Identify which cell holds the provided text, then report its (x, y) central coordinate. 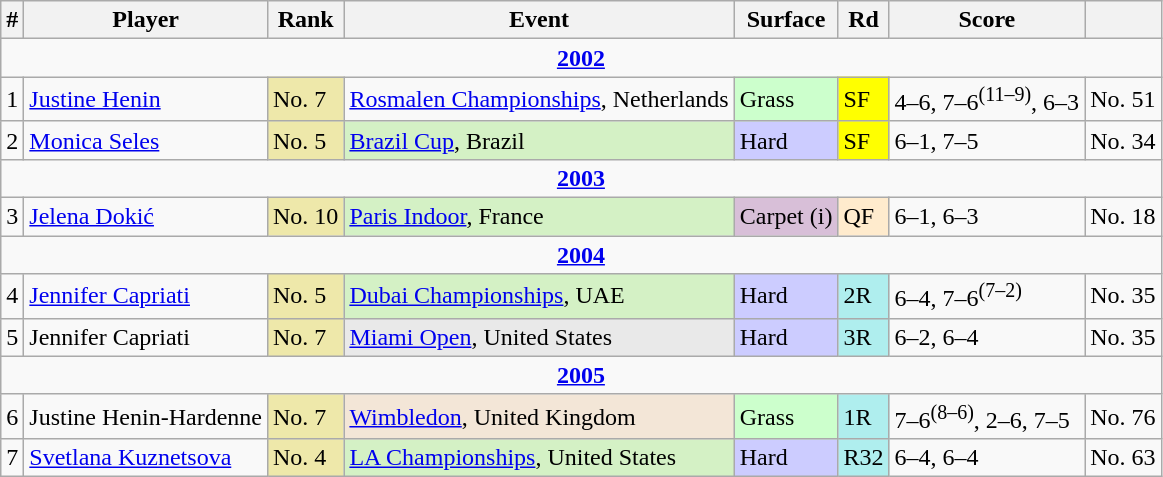
Dubai Championships, UAE (539, 296)
Rank (305, 20)
6–1, 7–5 (987, 140)
6 (12, 416)
7–6(8–6), 2–6, 7–5 (987, 416)
Score (987, 20)
2004 (581, 255)
Justine Henin (146, 100)
No. 34 (1123, 140)
Paris Indoor, France (539, 217)
7 (12, 458)
6–1, 6–3 (987, 217)
No. 51 (1123, 100)
6–2, 6–4 (987, 337)
2003 (581, 178)
Event (539, 20)
Justine Henin-Hardenne (146, 416)
6–4, 7–6(7–2) (987, 296)
# (12, 20)
5 (12, 337)
2 (12, 140)
6–4, 6–4 (987, 458)
Rosmalen Championships, Netherlands (539, 100)
1 (12, 100)
Surface (786, 20)
LA Championships, United States (539, 458)
3 (12, 217)
1R (864, 416)
4–6, 7–6(11–9), 6–3 (987, 100)
Carpet (i) (786, 217)
Svetlana Kuznetsova (146, 458)
2002 (581, 58)
QF (864, 217)
Jelena Dokić (146, 217)
Brazil Cup, Brazil (539, 140)
Miami Open, United States (539, 337)
3R (864, 337)
Player (146, 20)
No. 63 (1123, 458)
Wimbledon, United Kingdom (539, 416)
2R (864, 296)
Rd (864, 20)
No. 10 (305, 217)
Monica Seles (146, 140)
2005 (581, 375)
4 (12, 296)
No. 76 (1123, 416)
No. 4 (305, 458)
R32 (864, 458)
No. 18 (1123, 217)
